Detect which cell encompasses the target text, then output its (x, y) center coordinate. 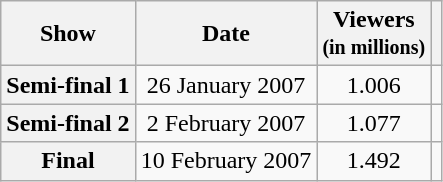
10 February 2007 (226, 161)
1.492 (374, 161)
Show (68, 34)
1.006 (374, 85)
Semi-final 1 (68, 85)
Final (68, 161)
Date (226, 34)
Semi-final 2 (68, 123)
1.077 (374, 123)
2 February 2007 (226, 123)
Viewers(in millions) (374, 34)
26 January 2007 (226, 85)
